Provide the [x, y] coordinate of the cell's center where the given text is located.  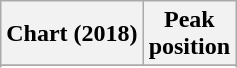
Chart (2018) [72, 34]
Peakposition [189, 34]
